Locate the cell with the specified text and output its [X, Y] center coordinate. 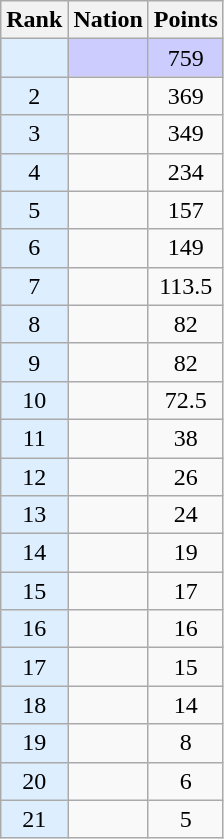
38 [186, 438]
11 [34, 438]
4 [34, 172]
12 [34, 477]
7 [34, 286]
Nation [108, 20]
26 [186, 477]
2 [34, 96]
24 [186, 515]
157 [186, 210]
349 [186, 134]
759 [186, 58]
9 [34, 362]
3 [34, 134]
234 [186, 172]
Points [186, 20]
20 [34, 781]
10 [34, 400]
369 [186, 96]
113.5 [186, 286]
21 [34, 819]
13 [34, 515]
Rank [34, 20]
18 [34, 705]
149 [186, 248]
72.5 [186, 400]
